Provide the [x, y] coordinate of the cell's center where the given text is located.  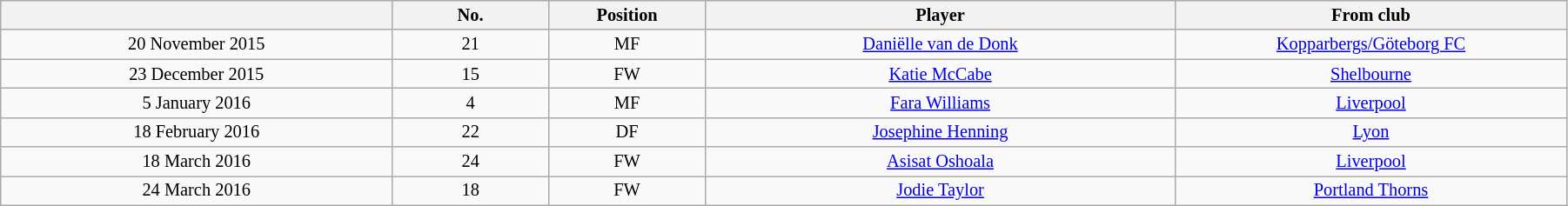
Jodie Taylor [941, 190]
18 February 2016 [197, 132]
Player [941, 15]
Asisat Oshoala [941, 162]
24 March 2016 [197, 190]
18 [471, 190]
Portland Thorns [1371, 190]
Kopparbergs/Göteborg FC [1371, 44]
5 January 2016 [197, 103]
Lyon [1371, 132]
Position [627, 15]
22 [471, 132]
18 March 2016 [197, 162]
From club [1371, 15]
15 [471, 74]
DF [627, 132]
4 [471, 103]
Daniëlle van de Donk [941, 44]
23 December 2015 [197, 74]
Josephine Henning [941, 132]
No. [471, 15]
Fara Williams [941, 103]
Shelbourne [1371, 74]
24 [471, 162]
21 [471, 44]
Katie McCabe [941, 74]
20 November 2015 [197, 44]
